Return (X, Y) of the center of cell containing provided text 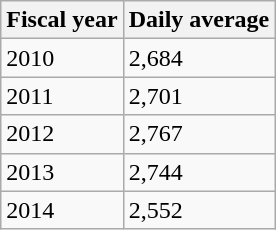
2,701 (199, 96)
2,744 (199, 172)
2,552 (199, 210)
Daily average (199, 20)
2,767 (199, 134)
2011 (62, 96)
2010 (62, 58)
2014 (62, 210)
2012 (62, 134)
2,684 (199, 58)
2013 (62, 172)
Fiscal year (62, 20)
